From the cell containing the given text, extract its center point as (x, y) coordinate. 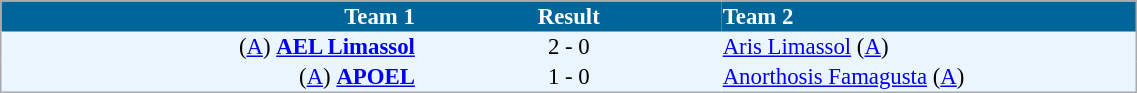
1 - 0 (568, 77)
Team 2 (929, 16)
2 - 0 (568, 47)
(A) APOEL (209, 77)
Aris Limassol (A) (929, 47)
Team 1 (209, 16)
Anorthosis Famagusta (A) (929, 77)
Result (568, 16)
(A) AEL Limassol (209, 47)
